Capture the cell that displays the provided text and extract its [X, Y] central coordinate. 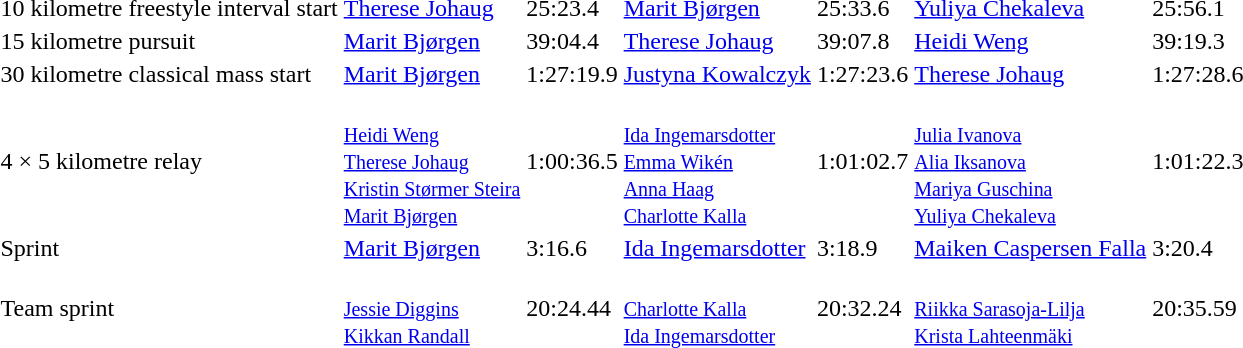
3:18.9 [862, 248]
Heidi WengTherese JohaugKristin Størmer SteiraMarit Bjørgen [432, 161]
Justyna Kowalczyk [717, 74]
39:07.8 [862, 41]
1:00:36.5 [572, 161]
1:27:19.9 [572, 74]
Julia IvanovaAlia IksanovaMariya GuschinaYuliya Chekaleva [1030, 161]
1:27:23.6 [862, 74]
Ida Ingemarsdotter [717, 248]
Heidi Weng [1030, 41]
39:04.4 [572, 41]
Ida IngemarsdotterEmma WikénAnna HaagCharlotte Kalla [717, 161]
1:01:02.7 [862, 161]
3:16.6 [572, 248]
Maiken Caspersen Falla [1030, 248]
